Find where the given text appears and provide that cell's center as [x, y] coordinate. 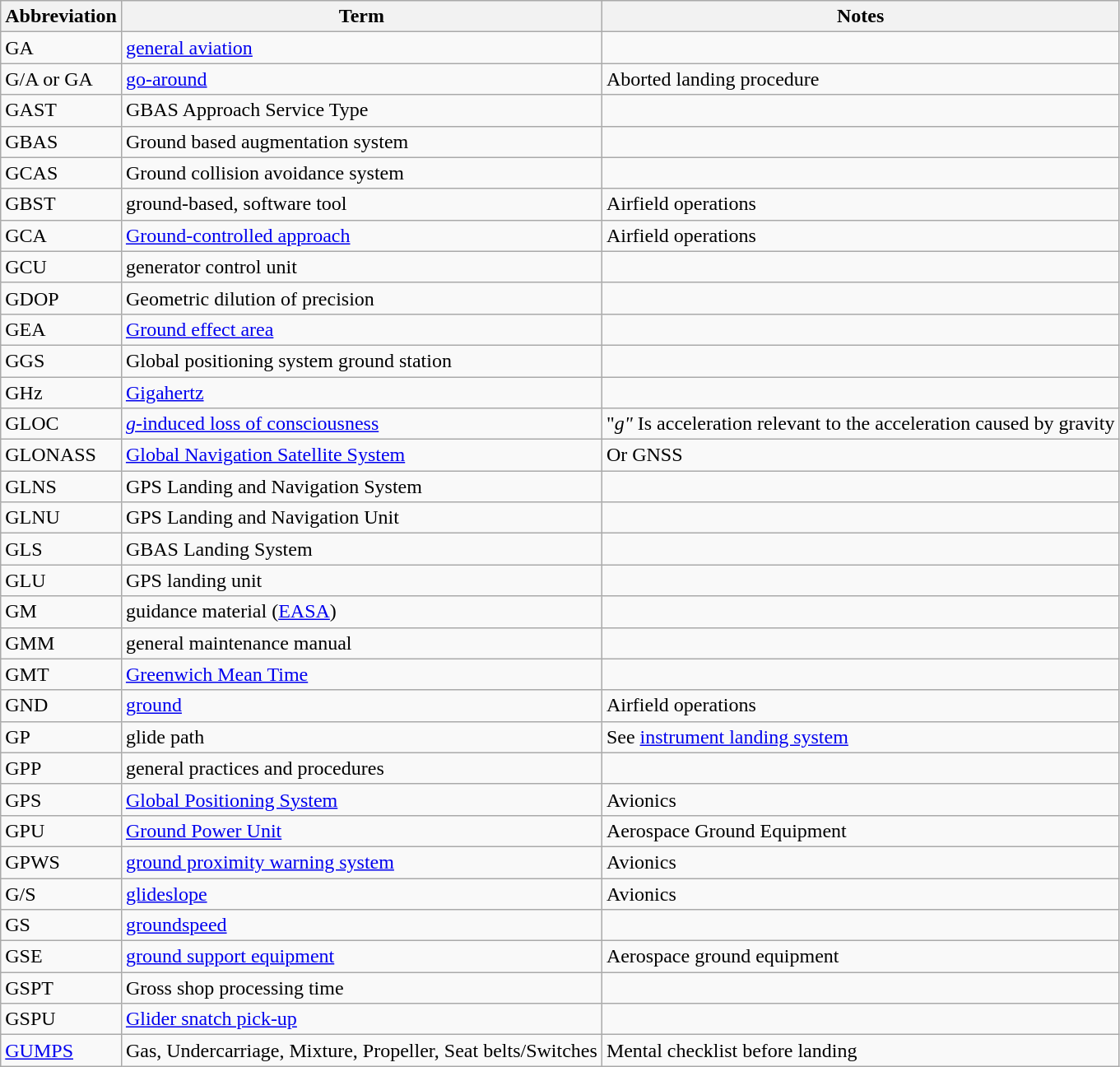
GHz [61, 393]
general aviation [361, 48]
Global Navigation Satellite System [361, 455]
GEA [61, 329]
GBST [61, 204]
G/S [61, 893]
GLS [61, 549]
Ground collision avoidance system [361, 173]
GPU [61, 831]
general practices and procedures [361, 768]
glide path [361, 737]
GCAS [61, 173]
GAST [61, 110]
Ground effect area [361, 329]
GLNS [61, 487]
Gas, Undercarriage, Mixture, Propeller, Seat belts/Switches [361, 1051]
guidance material (EASA) [361, 612]
general maintenance manual [361, 643]
go-around [361, 79]
GPS Landing and Navigation Unit [361, 518]
Term [361, 16]
Notes [861, 16]
GPWS [61, 862]
GMT [61, 674]
GP [61, 737]
Geometric dilution of precision [361, 298]
Mental checklist before landing [861, 1051]
ground-based, software tool [361, 204]
Greenwich Mean Time [361, 674]
GPS Landing and Navigation System [361, 487]
GM [61, 612]
See instrument landing system [861, 737]
ground [361, 706]
GND [61, 706]
GBAS [61, 142]
GUMPS [61, 1051]
Global positioning system ground station [361, 361]
Global Positioning System [361, 799]
GBAS Landing System [361, 549]
GDOP [61, 298]
"g" Is acceleration relevant to the acceleration caused by gravity [861, 424]
Gigahertz [361, 393]
GGS [61, 361]
glideslope [361, 893]
GCU [61, 267]
Ground based augmentation system [361, 142]
GLU [61, 580]
generator control unit [361, 267]
groundspeed [361, 925]
GLNU [61, 518]
Glider snatch pick-up [361, 1019]
Ground Power Unit [361, 831]
GLOC [61, 424]
Ground-controlled approach [361, 235]
Abbreviation [61, 16]
Aerospace Ground Equipment [861, 831]
G/A or GA [61, 79]
Aborted landing procedure [861, 79]
GMM [61, 643]
GPS landing unit [361, 580]
g-induced loss of consciousness [361, 424]
GCA [61, 235]
GSPT [61, 988]
Gross shop processing time [361, 988]
GPP [61, 768]
ground proximity warning system [361, 862]
GBAS Approach Service Type [361, 110]
GA [61, 48]
GLONASS [61, 455]
GSE [61, 957]
ground support equipment [361, 957]
GPS [61, 799]
GSPU [61, 1019]
Aerospace ground equipment [861, 957]
GS [61, 925]
Or GNSS [861, 455]
